From the cell containing the given text, extract its center point as (X, Y) coordinate. 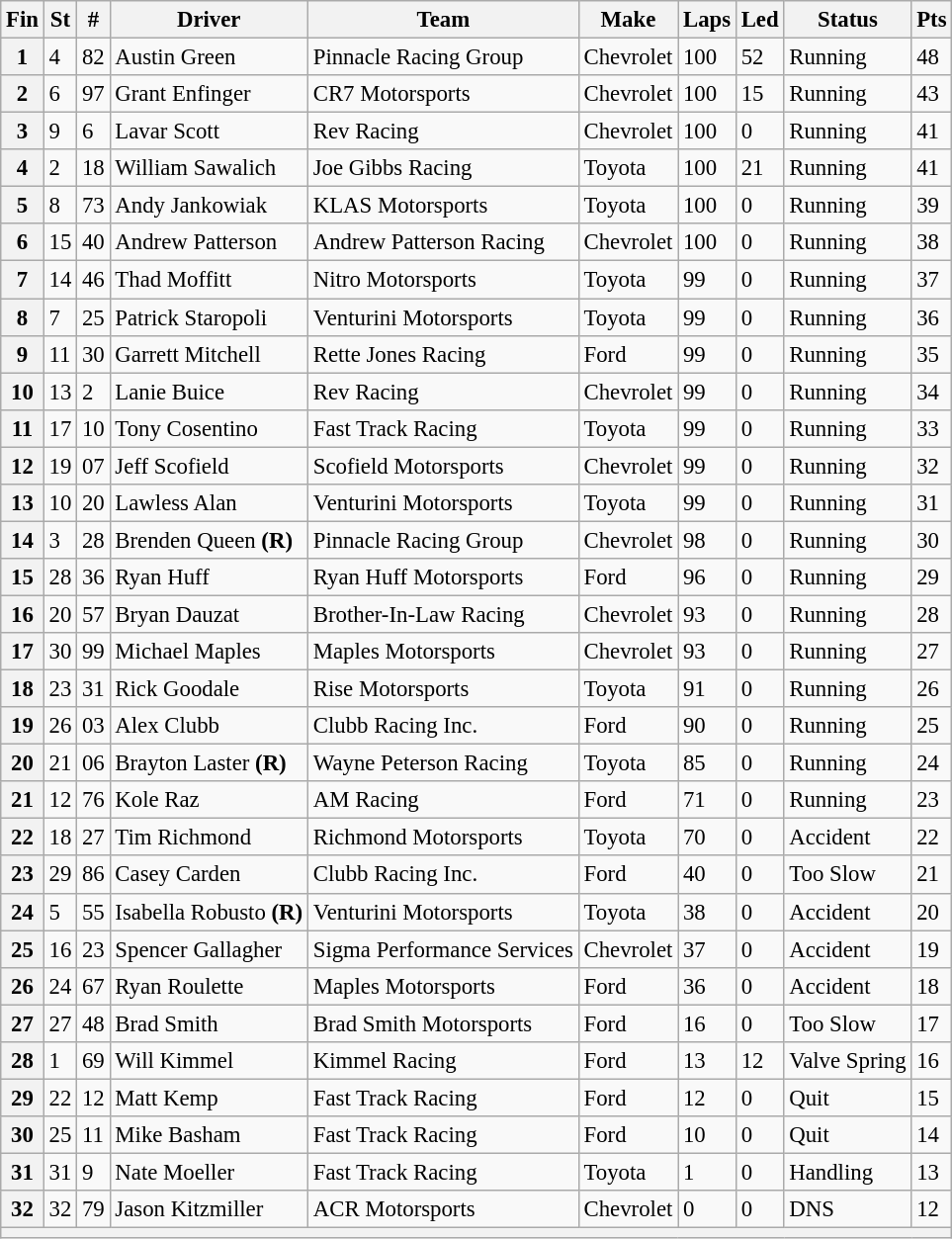
33 (931, 428)
Sigma Performance Services (443, 949)
67 (93, 986)
91 (708, 689)
Ryan Huff Motorsports (443, 577)
03 (93, 726)
Joe Gibbs Racing (443, 168)
73 (93, 206)
Led (759, 20)
43 (931, 94)
86 (93, 875)
Tim Richmond (209, 838)
Scofield Motorsports (443, 466)
57 (93, 614)
DNS (848, 1209)
85 (708, 763)
Grant Enfinger (209, 94)
69 (93, 1061)
Status (848, 20)
Garrett Mitchell (209, 354)
Ryan Huff (209, 577)
Will Kimmel (209, 1061)
Ryan Roulette (209, 986)
Nitro Motorsports (443, 280)
Rette Jones Racing (443, 354)
55 (93, 912)
Tony Cosentino (209, 428)
96 (708, 577)
KLAS Motorsports (443, 206)
71 (708, 800)
34 (931, 392)
Jeff Scofield (209, 466)
39 (931, 206)
Mike Basham (209, 1135)
Richmond Motorsports (443, 838)
76 (93, 800)
CR7 Motorsports (443, 94)
# (93, 20)
William Sawalich (209, 168)
Matt Kemp (209, 1098)
46 (93, 280)
Kimmel Racing (443, 1061)
90 (708, 726)
AM Racing (443, 800)
Rick Goodale (209, 689)
Kole Raz (209, 800)
Andrew Patterson Racing (443, 242)
97 (93, 94)
Fin (23, 20)
35 (931, 354)
07 (93, 466)
Michael Maples (209, 652)
52 (759, 57)
Thad Moffitt (209, 280)
Isabella Robusto (R) (209, 912)
Jason Kitzmiller (209, 1209)
Driver (209, 20)
Lawless Alan (209, 503)
Alex Clubb (209, 726)
St (59, 20)
Brad Smith (209, 1023)
Brad Smith Motorsports (443, 1023)
Spencer Gallagher (209, 949)
Team (443, 20)
Patrick Staropoli (209, 317)
Valve Spring (848, 1061)
06 (93, 763)
Andrew Patterson (209, 242)
79 (93, 1209)
82 (93, 57)
Rise Motorsports (443, 689)
Laps (708, 20)
Wayne Peterson Racing (443, 763)
Pts (931, 20)
Brother-In-Law Racing (443, 614)
Casey Carden (209, 875)
98 (708, 540)
70 (708, 838)
Nate Moeller (209, 1172)
Handling (848, 1172)
Bryan Dauzat (209, 614)
Brenden Queen (R) (209, 540)
ACR Motorsports (443, 1209)
Brayton Laster (R) (209, 763)
Lanie Buice (209, 392)
Make (628, 20)
Austin Green (209, 57)
Andy Jankowiak (209, 206)
Lavar Scott (209, 132)
